Search for the cell housing the specified text and yield its (x, y) center coordinate. 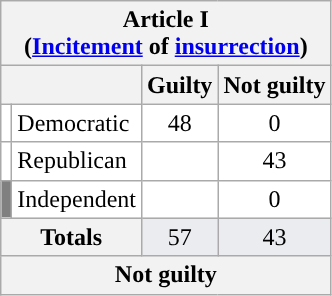
Democratic (77, 123)
57 (179, 237)
Article I(Incitement of insurrection) (166, 34)
Guilty (179, 85)
48 (179, 123)
Totals (72, 237)
Independent (77, 199)
Republican (77, 161)
